Identify which cell holds the provided text, then report its [x, y] central coordinate. 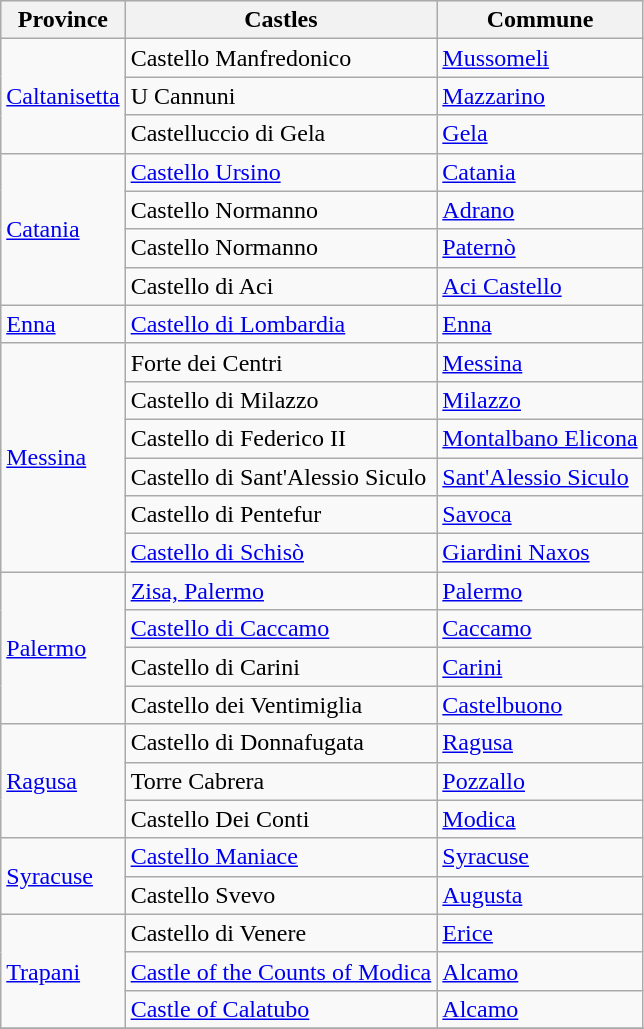
Milazzo [540, 400]
Castle of the Counts of Modica [281, 971]
Pozzallo [540, 781]
Castello di Carini [281, 667]
U Cannuni [281, 96]
Castello Dei Conti [281, 819]
Castello dei Ventimiglia [281, 705]
Province [63, 20]
Forte dei Centri [281, 362]
Mazzarino [540, 96]
Erice [540, 933]
Castello di Federico II [281, 438]
Carini [540, 667]
Castello Svevo [281, 895]
Castello di Venere [281, 933]
Commune [540, 20]
Mussomeli [540, 58]
Giardini Naxos [540, 553]
Castello Maniace [281, 857]
Castle of Calatubo [281, 1009]
Castello di Aci [281, 286]
Augusta [540, 895]
Sant'Alessio Siculo [540, 477]
Castello di Lombardia [281, 324]
Castello di Milazzo [281, 400]
Castello Manfredonico [281, 58]
Aci Castello [540, 286]
Torre Cabrera [281, 781]
Zisa, Palermo [281, 591]
Castello di Pentefur [281, 515]
Castelbuono [540, 705]
Gela [540, 134]
Paternò [540, 248]
Castelluccio di Gela [281, 134]
Caccamo [540, 629]
Montalbano Elicona [540, 438]
Modica [540, 819]
Caltanisetta [63, 96]
Trapani [63, 971]
Castello Ursino [281, 172]
Castello di Schisò [281, 553]
Castello di Donnafugata [281, 743]
Castello di Sant'Alessio Siculo [281, 477]
Savoca [540, 515]
Castello di Caccamo [281, 629]
Castles [281, 20]
Adrano [540, 210]
